Find where the given text appears and provide that cell's center as (X, Y) coordinate. 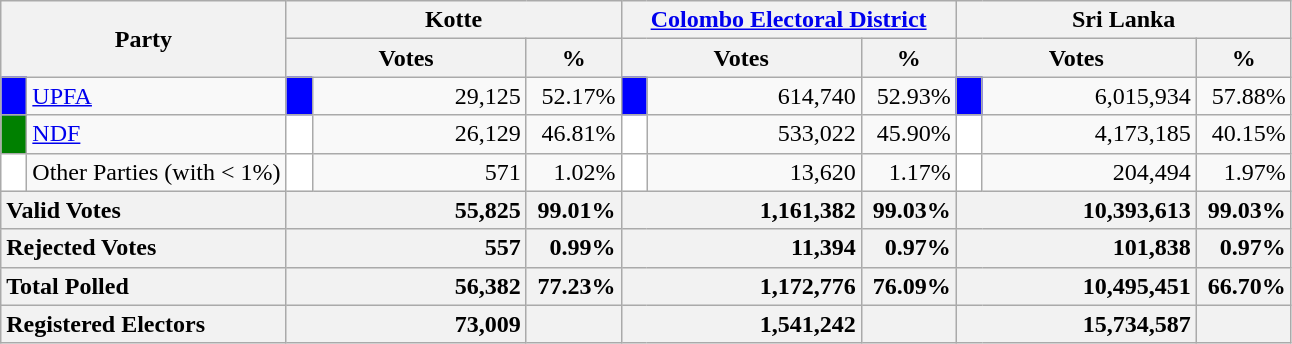
4,173,185 (1089, 134)
101,838 (1076, 248)
1.17% (908, 172)
66.70% (1244, 286)
Sri Lanka (1124, 20)
99.01% (574, 210)
Other Parties (with < 1%) (156, 172)
1,541,242 (741, 324)
46.81% (574, 134)
1,172,776 (741, 286)
10,495,451 (1076, 286)
26,129 (419, 134)
45.90% (908, 134)
Registered Electors (144, 324)
Party (144, 39)
533,022 (754, 134)
Valid Votes (144, 210)
1.02% (574, 172)
77.23% (574, 286)
52.17% (574, 96)
57.88% (1244, 96)
55,825 (406, 210)
76.09% (908, 286)
10,393,613 (1076, 210)
56,382 (406, 286)
29,125 (419, 96)
614,740 (754, 96)
40.15% (1244, 134)
73,009 (406, 324)
0.99% (574, 248)
Kotte (454, 20)
571 (419, 172)
204,494 (1089, 172)
15,734,587 (1076, 324)
11,394 (741, 248)
557 (406, 248)
1,161,382 (741, 210)
NDF (156, 134)
6,015,934 (1089, 96)
UPFA (156, 96)
52.93% (908, 96)
Total Polled (144, 286)
1.97% (1244, 172)
Colombo Electoral District (788, 20)
Rejected Votes (144, 248)
13,620 (754, 172)
